Extract the [X, Y] coordinate from the center of the cell holding the provided text.  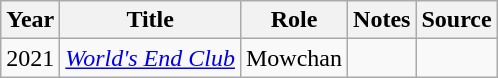
World's End Club [150, 58]
Year [30, 20]
Source [456, 20]
Mowchan [294, 58]
2021 [30, 58]
Notes [382, 20]
Title [150, 20]
Role [294, 20]
